Find where the given text appears and provide that cell's center as (x, y) coordinate. 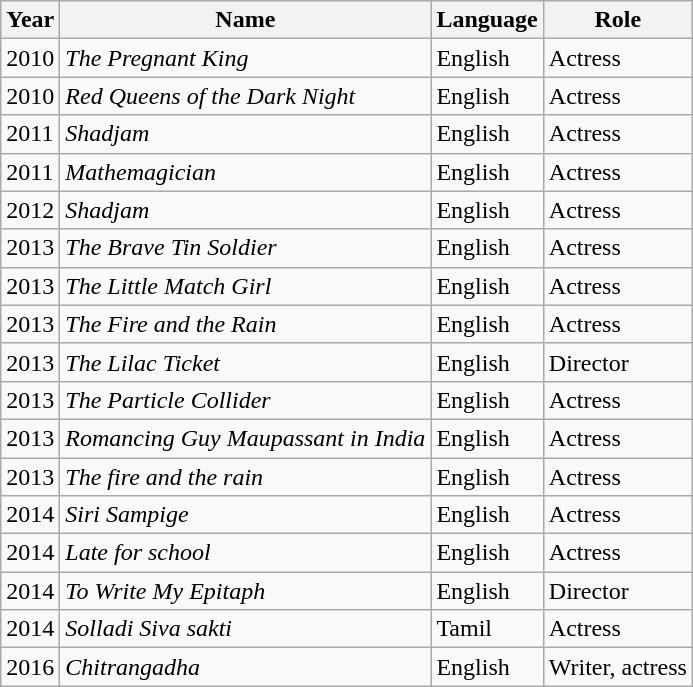
Language (487, 20)
Red Queens of the Dark Night (246, 96)
The Little Match Girl (246, 286)
Chitrangadha (246, 667)
Romancing Guy Maupassant in India (246, 438)
Role (618, 20)
Solladi Siva sakti (246, 629)
Name (246, 20)
Year (30, 20)
Mathemagician (246, 172)
The Fire and the Rain (246, 324)
The Brave Tin Soldier (246, 248)
Late for school (246, 553)
The Particle Collider (246, 400)
Siri Sampige (246, 515)
2012 (30, 210)
2016 (30, 667)
To Write My Epitaph (246, 591)
The Pregnant King (246, 58)
The fire and the rain (246, 477)
Writer, actress (618, 667)
Tamil (487, 629)
The Lilac Ticket (246, 362)
